Return the (x, y) coordinate for the center point of the cell that contains the specified text.  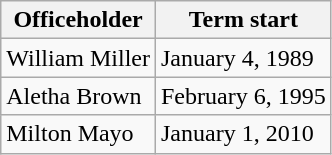
Term start (243, 20)
Officeholder (78, 20)
Milton Mayo (78, 134)
William Miller (78, 58)
January 1, 2010 (243, 134)
January 4, 1989 (243, 58)
February 6, 1995 (243, 96)
Aletha Brown (78, 96)
